Pinpoint the cell where the given text exists, returning its [x, y] midpoint coordinate. 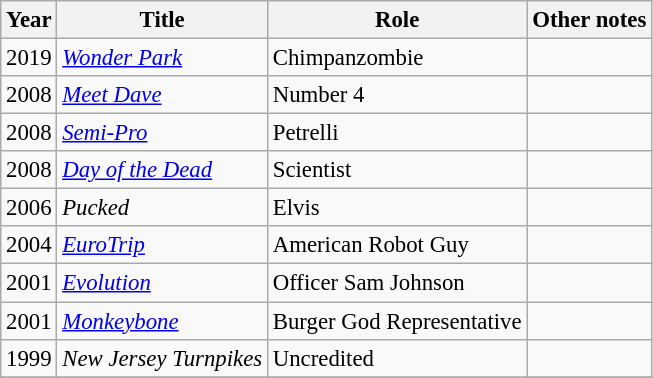
Elvis [396, 208]
Wonder Park [162, 58]
American Robot Guy [396, 245]
New Jersey Turnpikes [162, 358]
Burger God Representative [396, 321]
2006 [29, 208]
Uncredited [396, 358]
Evolution [162, 283]
Scientist [396, 170]
EuroTrip [162, 245]
Monkeybone [162, 321]
Other notes [590, 20]
2019 [29, 58]
Number 4 [396, 95]
Role [396, 20]
Title [162, 20]
Pucked [162, 208]
Day of the Dead [162, 170]
Chimpanzombie [396, 58]
1999 [29, 358]
Officer Sam Johnson [396, 283]
Meet Dave [162, 95]
Semi-Pro [162, 133]
Petrelli [396, 133]
2004 [29, 245]
Year [29, 20]
